Return [X, Y] of the center of cell containing provided text 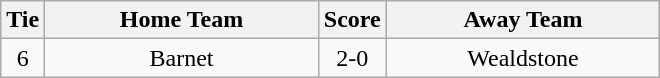
Tie [23, 20]
6 [23, 58]
Wealdstone [523, 58]
Score [352, 20]
2-0 [352, 58]
Away Team [523, 20]
Home Team [182, 20]
Barnet [182, 58]
